For the text-containing cell, return its midpoint in [x, y] coordinate format. 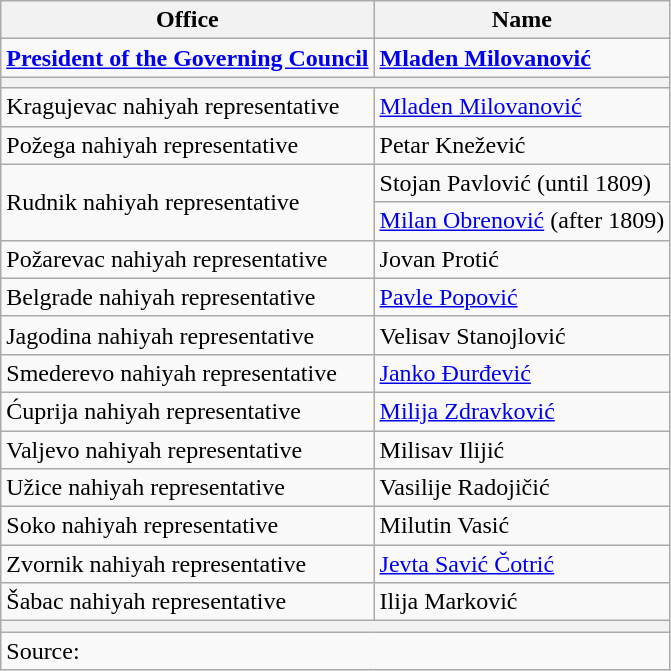
Zvornik nahiyah representative [188, 564]
Soko nahiyah representative [188, 526]
Kragujevac nahiyah representative [188, 107]
Požega nahiyah representative [188, 145]
Ilija Marković [522, 602]
Vasilije Radojičić [522, 488]
Stojan Pavlović (until 1809) [522, 183]
Jagodina nahiyah representative [188, 335]
Ćuprija nahiyah representative [188, 411]
Jevta Savić Čotrić [522, 564]
Milisav Ilijić [522, 449]
Milutin Vasić [522, 526]
Name [522, 20]
Source: [336, 651]
Milan Obrenović (after 1809) [522, 221]
Rudnik nahiyah representative [188, 202]
Petar Knežević [522, 145]
Milija Zdravković [522, 411]
Požarevac nahiyah representative [188, 259]
President of the Governing Council [188, 58]
Janko Đurđević [522, 373]
Belgrade nahiyah representative [188, 297]
Velisav Stanojlović [522, 335]
Užice nahiyah representative [188, 488]
Jovan Protić [522, 259]
Smederevo nahiyah representative [188, 373]
Pavle Popović [522, 297]
Šabac nahiyah representative [188, 602]
Office [188, 20]
Valjevo nahiyah representative [188, 449]
